Pinpoint the cell where the given text exists, returning its [X, Y] midpoint coordinate. 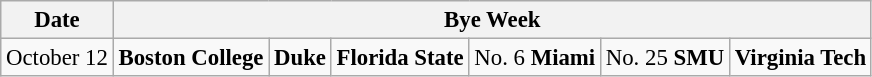
Florida State [400, 58]
Boston College [191, 58]
Virginia Tech [800, 58]
No. 6 Miami [534, 58]
No. 25 SMU [664, 58]
Date [57, 20]
Duke [300, 58]
October 12 [57, 58]
Bye Week [492, 20]
